Detect which cell encompasses the target text, then output its (X, Y) center coordinate. 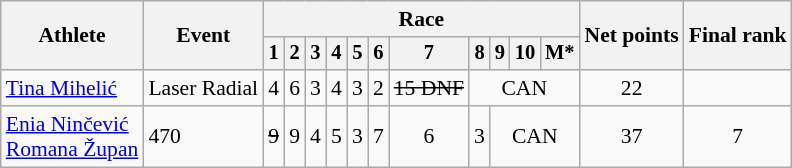
10 (525, 54)
8 (480, 54)
Laser Radial (203, 88)
15 DNF (429, 88)
1 (274, 54)
22 (631, 88)
470 (203, 136)
Race (421, 19)
37 (631, 136)
Event (203, 36)
Net points (631, 36)
Athlete (72, 36)
Tina Mihelić (72, 88)
M* (560, 54)
Enia NinčevićRomana Župan (72, 136)
Final rank (738, 36)
